Extract the (x, y) coordinate from the center of the cell holding the provided text.  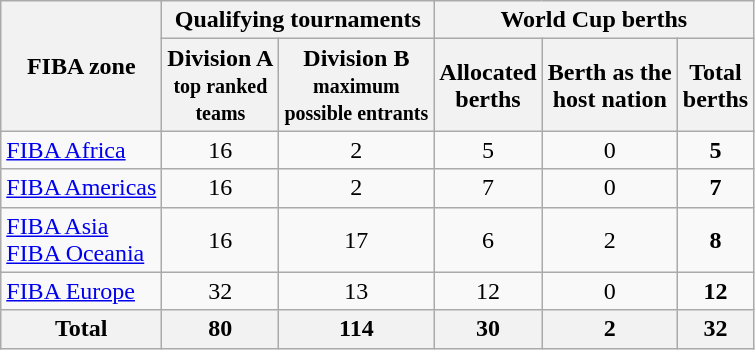
FIBA Americas (82, 188)
Total (82, 329)
Totalberths (715, 85)
80 (220, 329)
Berth as thehost nation (610, 85)
13 (356, 291)
6 (488, 240)
Qualifying tournaments (298, 20)
FIBA AsiaFIBA Oceania (82, 240)
Division Bmaximum possible entrants (356, 85)
FIBA Europe (82, 291)
Allocatedberths (488, 85)
FIBA zone (82, 66)
FIBA Africa (82, 150)
30 (488, 329)
8 (715, 240)
17 (356, 240)
Division Atop rankedteams (220, 85)
114 (356, 329)
World Cup berths (594, 20)
